Return [x, y] of the center of cell containing provided text 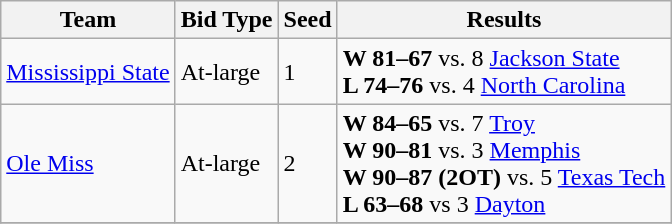
1 [308, 72]
Team [88, 20]
Bid Type [226, 20]
Results [504, 20]
W 81–67 vs. 8 Jackson StateL 74–76 vs. 4 North Carolina [504, 72]
Seed [308, 20]
Mississippi State [88, 72]
W 84–65 vs. 7 TroyW 90–81 vs. 3 MemphisW 90–87 (2OT) vs. 5 Texas TechL 63–68 vs 3 Dayton [504, 164]
Ole Miss [88, 164]
2 [308, 164]
